Scan for the cell matching the given text and deliver its [x, y] coordinate at center. 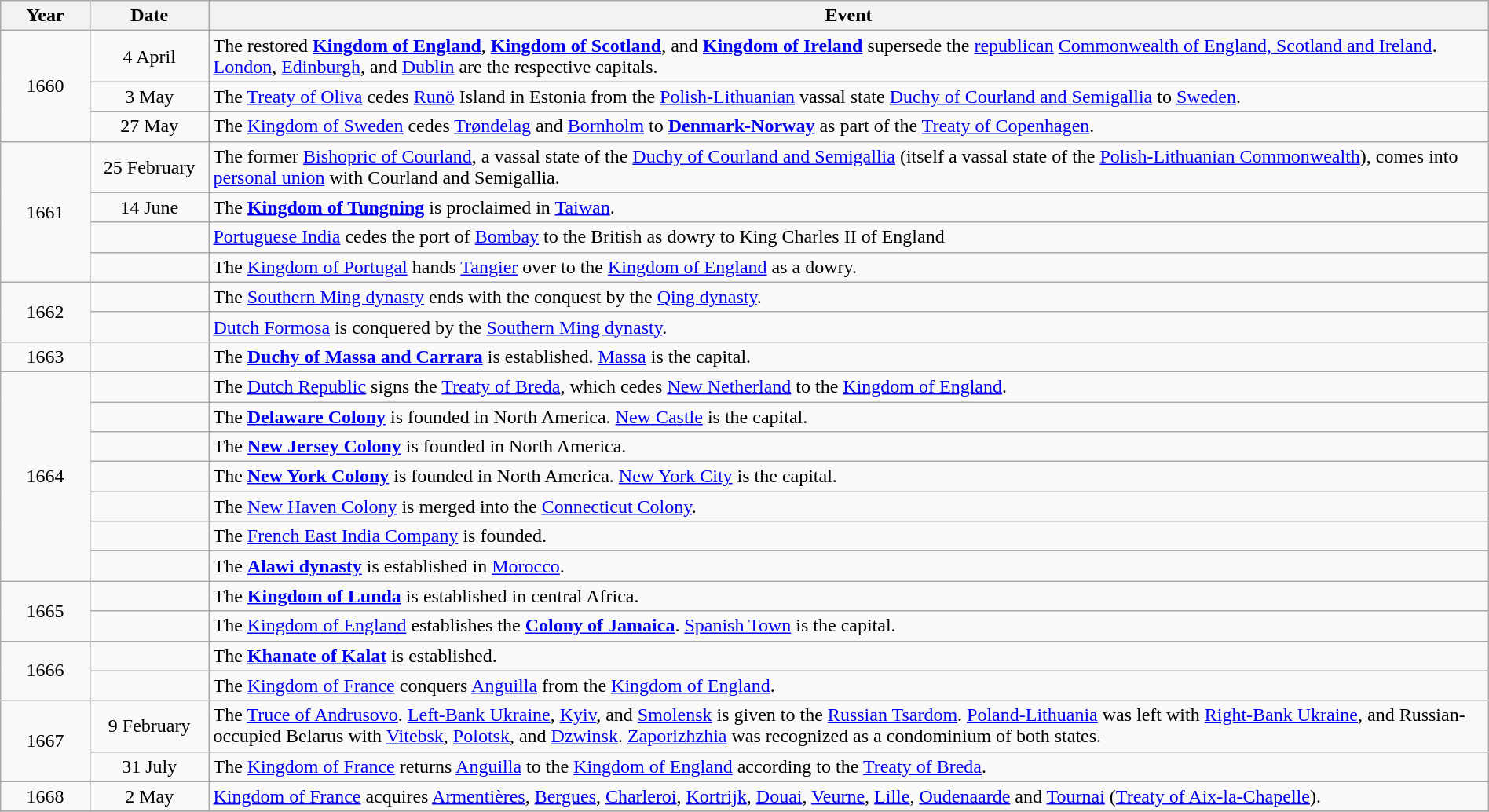
9 February [149, 726]
The Duchy of Massa and Carrara is established. Massa is the capital. [848, 357]
The Kingdom of Tungning is proclaimed in Taiwan. [848, 207]
The Treaty of Oliva cedes Runö Island in Estonia from the Polish-Lithuanian vassal state Duchy of Courland and Semigallia to Sweden. [848, 97]
1667 [46, 741]
The Delaware Colony is founded in North America. New Castle is the capital. [848, 417]
The Kingdom of Portugal hands Tangier over to the Kingdom of England as a dowry. [848, 267]
The Kingdom of France returns Anguilla to the Kingdom of England according to the Treaty of Breda. [848, 766]
The New Jersey Colony is founded in North America. [848, 447]
3 May [149, 97]
2 May [149, 796]
The Kingdom of Lunda is established in central Africa. [848, 596]
Portuguese India cedes the port of Bombay to the British as dowry to King Charles II of England [848, 237]
The Khanate of Kalat is established. [848, 656]
The Kingdom of Sweden cedes Trøndelag and Bornholm to Denmark-Norway as part of the Treaty of Copenhagen. [848, 126]
Kingdom of France acquires Armentières, Bergues, Charleroi, Kortrijk, Douai, Veurne, Lille, Oudenaarde and Tournai (Treaty of Aix-la-Chapelle). [848, 796]
Date [149, 16]
Dutch Formosa is conquered by the Southern Ming dynasty. [848, 327]
Event [848, 16]
1663 [46, 357]
14 June [149, 207]
1660 [46, 86]
The Alawi dynasty is established in Morocco. [848, 566]
1666 [46, 671]
The Kingdom of France conquers Anguilla from the Kingdom of England. [848, 686]
The Southern Ming dynasty ends with the conquest by the Qing dynasty. [848, 297]
1668 [46, 796]
The Dutch Republic signs the Treaty of Breda, which cedes New Netherland to the Kingdom of England. [848, 386]
25 February [149, 166]
1661 [46, 212]
The French East India Company is founded. [848, 536]
1665 [46, 611]
31 July [149, 766]
The New Haven Colony is merged into the Connecticut Colony. [848, 507]
Year [46, 16]
4 April [149, 57]
The New York Colony is founded in North America. New York City is the capital. [848, 477]
27 May [149, 126]
The Kingdom of England establishes the Colony of Jamaica. Spanish Town is the capital. [848, 626]
1662 [46, 312]
1664 [46, 476]
